Identify which cell holds the provided text, then report its (x, y) central coordinate. 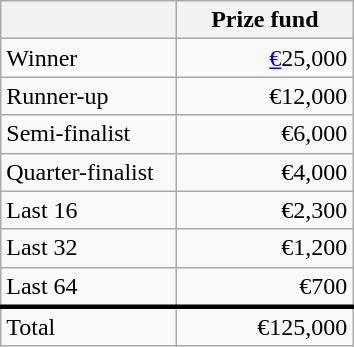
€700 (265, 287)
€1,200 (265, 248)
€6,000 (265, 134)
Total (89, 327)
€12,000 (265, 96)
€125,000 (265, 327)
Semi-finalist (89, 134)
Last 16 (89, 210)
Last 32 (89, 248)
€2,300 (265, 210)
€25,000 (265, 58)
Winner (89, 58)
Prize fund (265, 20)
€4,000 (265, 172)
Quarter-finalist (89, 172)
Runner-up (89, 96)
Last 64 (89, 287)
